Determine the (X, Y) coordinate at the center of the cell enclosing the given text.  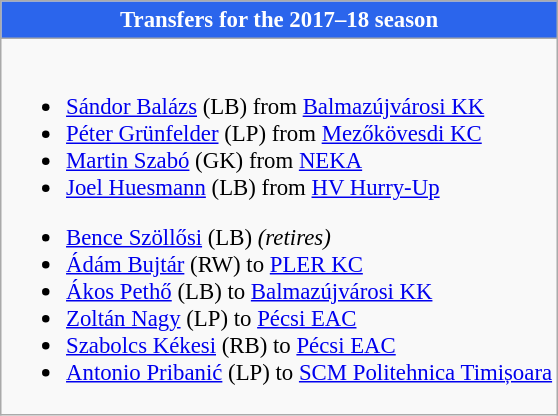
Transfers for the 2017–18 season (280, 20)
